Extract the (x, y) coordinate from the center of the cell holding the provided text.  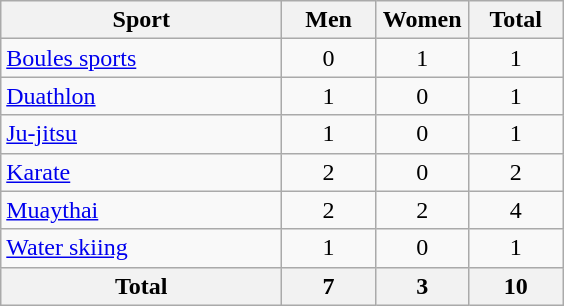
Boules sports (142, 58)
3 (422, 286)
7 (329, 286)
Water skiing (142, 248)
Women (422, 20)
Karate (142, 172)
Men (329, 20)
Duathlon (142, 96)
Ju-jitsu (142, 134)
Muaythai (142, 210)
Sport (142, 20)
10 (516, 286)
4 (516, 210)
